Output the (X, Y) coordinate of the center of the cell containing the given text.  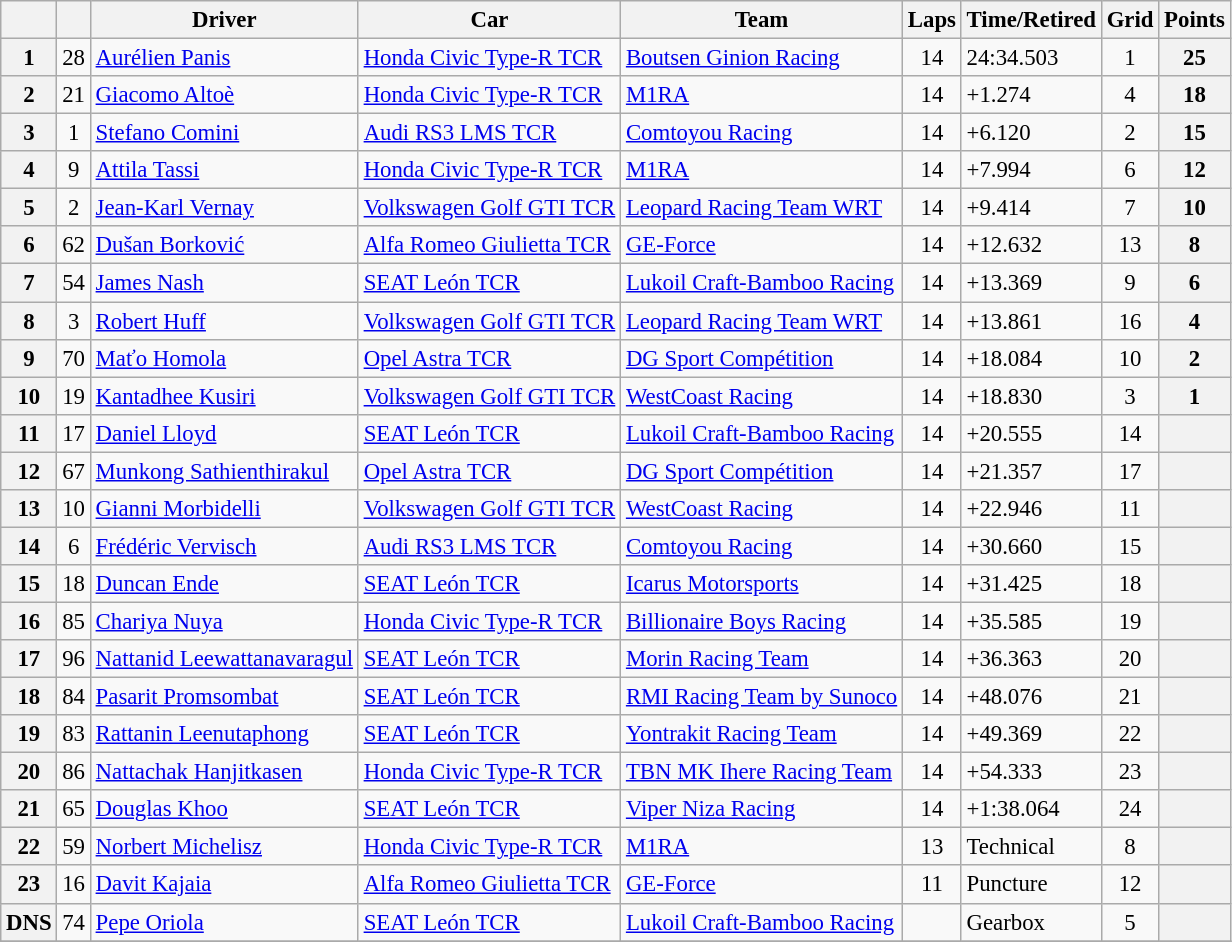
24 (1130, 809)
Aurélien Panis (224, 58)
Car (489, 20)
Grid (1130, 20)
74 (74, 922)
+54.333 (1031, 772)
25 (1194, 58)
RMI Racing Team by Sunoco (762, 697)
DNS (29, 922)
+18.830 (1031, 396)
Munkong Sathienthirakul (224, 471)
Team (762, 20)
Jean-Karl Vernay (224, 208)
Gearbox (1031, 922)
Davit Kajaia (224, 885)
Chariya Nuya (224, 621)
Kantadhee Kusiri (224, 396)
67 (74, 471)
Icarus Motorsports (762, 584)
70 (74, 358)
28 (74, 58)
Frédéric Vervisch (224, 546)
86 (74, 772)
Attila Tassi (224, 170)
24:34.503 (1031, 58)
Robert Huff (224, 321)
+49.369 (1031, 734)
+6.120 (1031, 133)
59 (74, 847)
+12.632 (1031, 245)
Nattachak Hanjitkasen (224, 772)
+13.861 (1031, 321)
+1:38.064 (1031, 809)
Gianni Morbidelli (224, 509)
Pasarit Promsombat (224, 697)
+30.660 (1031, 546)
Pepe Oriola (224, 922)
+21.357 (1031, 471)
Nattanid Leewattanavaragul (224, 659)
84 (74, 697)
65 (74, 809)
96 (74, 659)
Boutsen Ginion Racing (762, 58)
Morin Racing Team (762, 659)
+35.585 (1031, 621)
83 (74, 734)
+7.994 (1031, 170)
+48.076 (1031, 697)
+36.363 (1031, 659)
Technical (1031, 847)
Giacomo Altoè (224, 95)
85 (74, 621)
Duncan Ende (224, 584)
James Nash (224, 283)
Points (1194, 20)
+18.084 (1031, 358)
Time/Retired (1031, 20)
+1.274 (1031, 95)
Norbert Michelisz (224, 847)
Douglas Khoo (224, 809)
+20.555 (1031, 433)
Billionaire Boys Racing (762, 621)
Laps (932, 20)
Maťo Homola (224, 358)
+9.414 (1031, 208)
Driver (224, 20)
Stefano Comini (224, 133)
Daniel Lloyd (224, 433)
Viper Niza Racing (762, 809)
TBN MK Ihere Racing Team (762, 772)
Dušan Borković (224, 245)
+13.369 (1031, 283)
Rattanin Leenutaphong (224, 734)
Yontrakit Racing Team (762, 734)
+31.425 (1031, 584)
+22.946 (1031, 509)
54 (74, 283)
62 (74, 245)
Puncture (1031, 885)
